Scan for the cell matching the given text and deliver its (X, Y) coordinate at center. 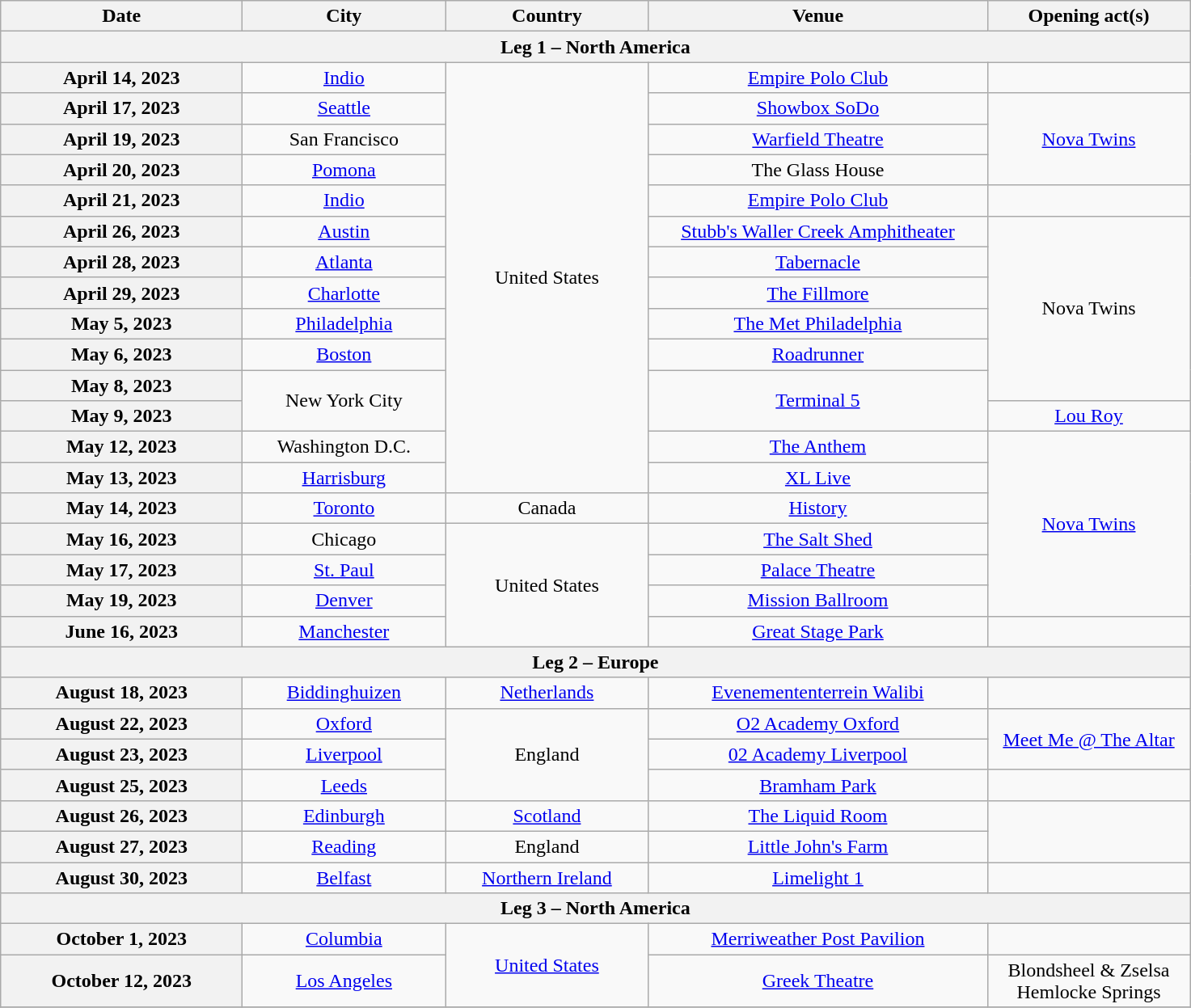
Leg 1 – North America (595, 47)
April 17, 2023 (121, 108)
Warfield Theatre (818, 139)
Mission Ballroom (818, 601)
The Anthem (818, 447)
Venue (818, 16)
Chicago (344, 539)
Charlotte (344, 293)
April 21, 2023 (121, 200)
Stubb's Waller Creek Amphitheater (818, 231)
August 23, 2023 (121, 754)
Great Stage Park (818, 631)
August 26, 2023 (121, 816)
Northern Ireland (547, 877)
Manchester (344, 631)
Roadrunner (818, 354)
Leg 2 – Europe (595, 662)
Opening act(s) (1088, 16)
April 28, 2023 (121, 262)
Showbox SoDo (818, 108)
May 12, 2023 (121, 447)
Greek Theatre (818, 981)
Columbia (344, 939)
Lou Roy (1088, 416)
Boston (344, 354)
Evenemententerrein Walibi (818, 693)
City (344, 16)
Austin (344, 231)
XL Live (818, 478)
Belfast (344, 877)
The Liquid Room (818, 816)
History (818, 508)
San Francisco (344, 139)
Little John's Farm (818, 846)
May 17, 2023 (121, 570)
April 19, 2023 (121, 139)
Tabernacle (818, 262)
May 6, 2023 (121, 354)
May 5, 2023 (121, 323)
April 20, 2023 (121, 170)
August 22, 2023 (121, 723)
August 25, 2023 (121, 785)
The Fillmore (818, 293)
Washington D.C. (344, 447)
May 14, 2023 (121, 508)
Canada (547, 508)
April 14, 2023 (121, 78)
St. Paul (344, 570)
Biddinghuizen (344, 693)
Blondsheel & Zselsa Hemlocke Springs (1088, 981)
02 Academy Liverpool (818, 754)
The Salt Shed (818, 539)
Pomona (344, 170)
Country (547, 16)
The Glass House (818, 170)
Los Angeles (344, 981)
Date (121, 16)
Merriweather Post Pavilion (818, 939)
Terminal 5 (818, 401)
Netherlands (547, 693)
Liverpool (344, 754)
May 13, 2023 (121, 478)
May 16, 2023 (121, 539)
April 26, 2023 (121, 231)
Seattle (344, 108)
Meet Me @ The Altar (1088, 739)
May 9, 2023 (121, 416)
April 29, 2023 (121, 293)
Palace Theatre (818, 570)
Edinburgh (344, 816)
August 18, 2023 (121, 693)
Harrisburg (344, 478)
Bramham Park (818, 785)
Oxford (344, 723)
Toronto (344, 508)
October 1, 2023 (121, 939)
Atlanta (344, 262)
Scotland (547, 816)
August 27, 2023 (121, 846)
Leeds (344, 785)
O2 Academy Oxford (818, 723)
May 19, 2023 (121, 601)
Philadelphia (344, 323)
The Met Philadelphia (818, 323)
Limelight 1 (818, 877)
Leg 3 – North America (595, 909)
August 30, 2023 (121, 877)
May 8, 2023 (121, 386)
Reading (344, 846)
New York City (344, 401)
October 12, 2023 (121, 981)
Denver (344, 601)
June 16, 2023 (121, 631)
